Return (X, Y) of the center of cell containing provided text 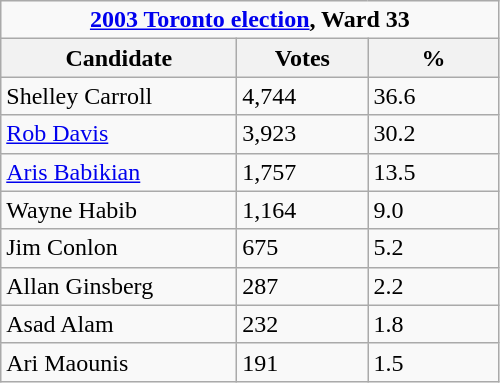
5.2 (434, 248)
Candidate (119, 58)
232 (302, 324)
1.5 (434, 362)
1,164 (302, 210)
287 (302, 286)
Aris Babikian (119, 172)
36.6 (434, 96)
Votes (302, 58)
675 (302, 248)
1,757 (302, 172)
Asad Alam (119, 324)
13.5 (434, 172)
2.2 (434, 286)
30.2 (434, 134)
3,923 (302, 134)
Shelley Carroll (119, 96)
191 (302, 362)
2003 Toronto election, Ward 33 (250, 20)
4,744 (302, 96)
Wayne Habib (119, 210)
Allan Ginsberg (119, 286)
% (434, 58)
1.8 (434, 324)
Rob Davis (119, 134)
Ari Maounis (119, 362)
9.0 (434, 210)
Jim Conlon (119, 248)
